Return [X, Y] of the center of cell containing provided text 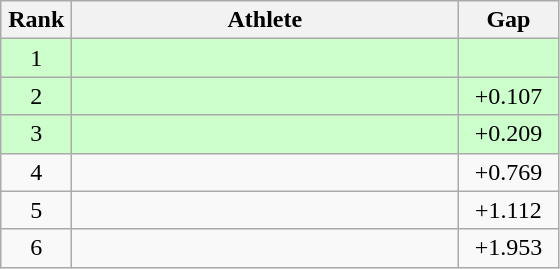
5 [36, 210]
1 [36, 58]
4 [36, 172]
+1.953 [508, 248]
6 [36, 248]
Gap [508, 20]
3 [36, 134]
Rank [36, 20]
+0.209 [508, 134]
+0.769 [508, 172]
2 [36, 96]
Athlete [265, 20]
+1.112 [508, 210]
+0.107 [508, 96]
